Pinpoint the cell where the given text exists, returning its (x, y) midpoint coordinate. 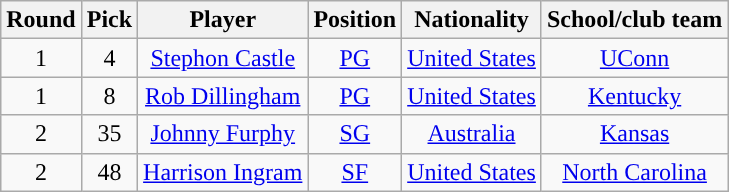
Position (355, 20)
Rob Dillingham (223, 96)
SF (355, 172)
Player (223, 20)
UConn (634, 58)
Round (41, 20)
4 (109, 58)
48 (109, 172)
SG (355, 134)
Harrison Ingram (223, 172)
Pick (109, 20)
School/club team (634, 20)
Nationality (472, 20)
35 (109, 134)
Johnny Furphy (223, 134)
Australia (472, 134)
8 (109, 96)
Kentucky (634, 96)
Stephon Castle (223, 58)
Kansas (634, 134)
North Carolina (634, 172)
